Return [x, y] of the center of cell containing provided text 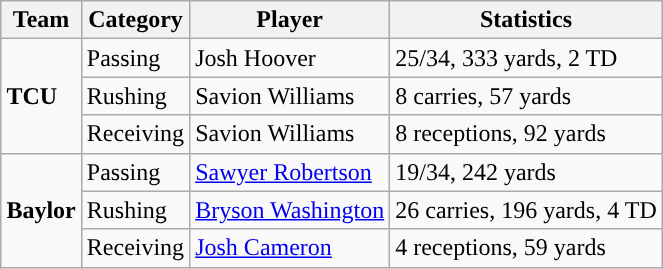
8 carries, 57 yards [526, 96]
Josh Cameron [290, 248]
Bryson Washington [290, 210]
Baylor [41, 210]
Player [290, 20]
19/34, 242 yards [526, 172]
4 receptions, 59 yards [526, 248]
Josh Hoover [290, 58]
25/34, 333 yards, 2 TD [526, 58]
26 carries, 196 yards, 4 TD [526, 210]
Statistics [526, 20]
Team [41, 20]
Sawyer Robertson [290, 172]
TCU [41, 96]
8 receptions, 92 yards [526, 134]
Category [135, 20]
